Detect which cell encompasses the target text, then output its (x, y) center coordinate. 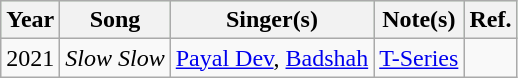
2021 (30, 58)
Ref. (490, 20)
Year (30, 20)
Song (115, 20)
T-Series (419, 58)
Note(s) (419, 20)
Singer(s) (272, 20)
Slow Slow (115, 58)
Payal Dev, Badshah (272, 58)
